Pinpoint the cell where the given text exists, returning its [X, Y] midpoint coordinate. 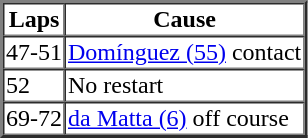
52 [34, 86]
Cause [184, 20]
No restart [184, 86]
47-51 [34, 52]
da Matta (6) off course [184, 118]
Domínguez (55) contact [184, 52]
Laps [34, 20]
69-72 [34, 118]
